Locate the cell with the specified text and output its [x, y] center coordinate. 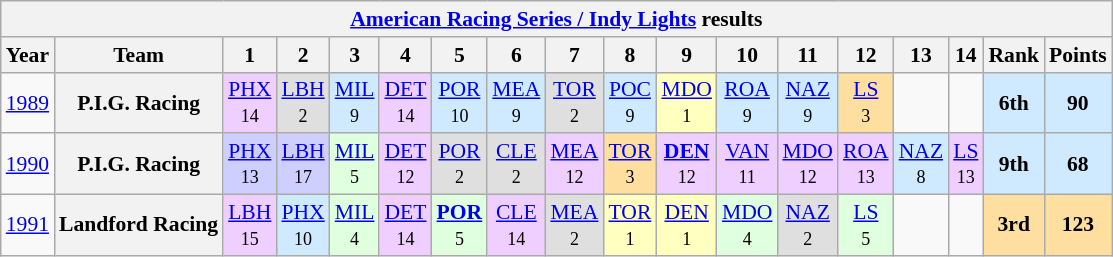
9 [686, 55]
1990 [28, 164]
LS5 [866, 226]
1991 [28, 226]
LBH15 [250, 226]
LS13 [966, 164]
10 [748, 55]
POR2 [460, 164]
DEN12 [686, 164]
3rd [1014, 226]
POC9 [630, 102]
ROA9 [748, 102]
90 [1078, 102]
NAZ2 [808, 226]
VAN11 [748, 164]
ROA13 [866, 164]
NAZ9 [808, 102]
POR10 [460, 102]
MEA2 [574, 226]
Rank [1014, 55]
CLE14 [516, 226]
CLE2 [516, 164]
LS3 [866, 102]
MEA12 [574, 164]
MDO4 [748, 226]
MDO1 [686, 102]
2 [302, 55]
1 [250, 55]
TOR1 [630, 226]
14 [966, 55]
Team [138, 55]
American Racing Series / Indy Lights results [556, 19]
7 [574, 55]
12 [866, 55]
MIL4 [355, 226]
5 [460, 55]
4 [405, 55]
Year [28, 55]
13 [921, 55]
Points [1078, 55]
9th [1014, 164]
1989 [28, 102]
8 [630, 55]
MEA9 [516, 102]
MDO12 [808, 164]
6th [1014, 102]
LBH17 [302, 164]
MIL5 [355, 164]
PHX13 [250, 164]
TOR3 [630, 164]
Landford Racing [138, 226]
POR5 [460, 226]
MIL9 [355, 102]
11 [808, 55]
NAZ8 [921, 164]
LBH2 [302, 102]
TOR2 [574, 102]
DEN1 [686, 226]
123 [1078, 226]
3 [355, 55]
PHX14 [250, 102]
68 [1078, 164]
PHX10 [302, 226]
6 [516, 55]
DET12 [405, 164]
